Provide the [X, Y] coordinate of the cell's center where the given text is located.  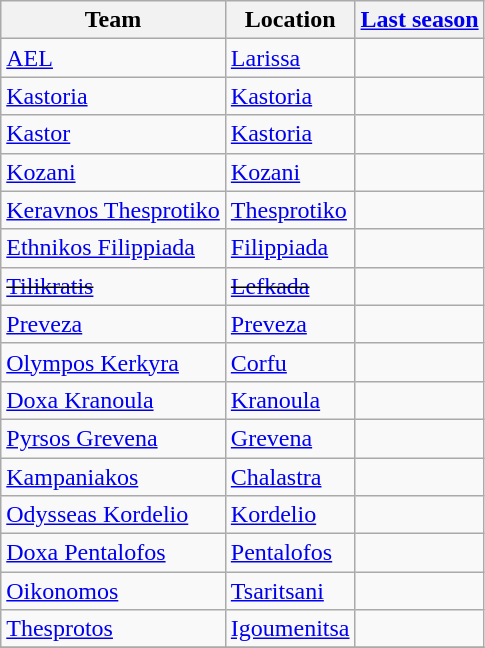
Olympos Kerkyra [114, 362]
Pyrsos Grevena [114, 438]
Last season [420, 20]
Filippiada [290, 248]
Larissa [290, 58]
Kastor [114, 134]
Thesprotos [114, 629]
Kordelio [290, 515]
Team [114, 20]
Lefkada [290, 286]
Corfu [290, 362]
AEL [114, 58]
Oikonomos [114, 591]
Keravnos Thesprotiko [114, 210]
Thesprotiko [290, 210]
Location [290, 20]
Doxa Pentalofos [114, 553]
Kampaniakos [114, 477]
Doxa Kranoula [114, 400]
Tsaritsani [290, 591]
Odysseas Kordelio [114, 515]
Pentalofos [290, 553]
Kranoula [290, 400]
Chalastra [290, 477]
Grevena [290, 438]
Igoumenitsa [290, 629]
Tilikratis [114, 286]
Ethnikos Filippiada [114, 248]
